Provide the (X, Y) coordinate of the cell's center where the given text is located.  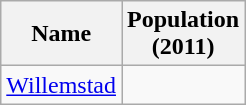
Population(2011) (184, 34)
Willemstad (62, 85)
Name (62, 34)
